Pinpoint the cell where the given text exists, returning its (X, Y) midpoint coordinate. 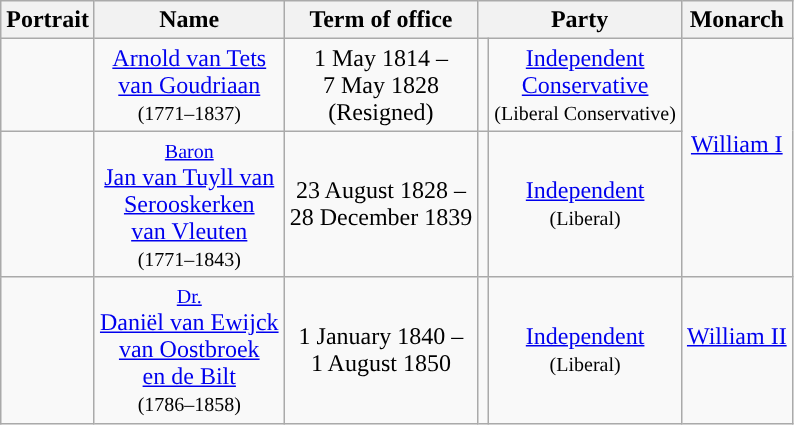
1 May 1814 – 7 May 1828 (Resigned) (381, 85)
23 August 1828 – 28 December 1839 (381, 204)
Independent Conservative (Liberal Conservative) (586, 85)
Portrait (48, 20)
Dr. Daniël van Ewijck van Oostbroek en de Bilt (1786–1858) (189, 350)
Name (189, 20)
Arnold van Tets van Goudriaan (1771–1837) (189, 85)
Term of office (381, 20)
1 January 1840 – 1 August 1850 (381, 350)
William I (736, 158)
William II (736, 350)
Monarch (736, 20)
Baron Jan van Tuyll van Serooskerken van Vleuten (1771–1843) (189, 204)
Party (580, 20)
